For the text-containing cell, return its midpoint in [x, y] coordinate format. 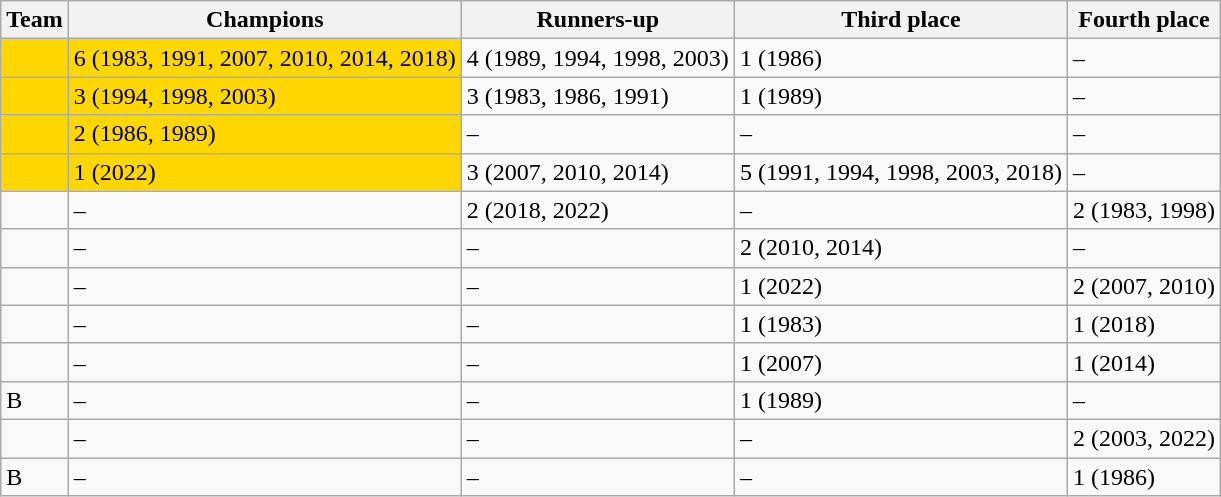
1 (1983) [900, 324]
4 (1989, 1994, 1998, 2003) [598, 58]
2 (2007, 2010) [1144, 286]
1 (2014) [1144, 362]
3 (2007, 2010, 2014) [598, 172]
5 (1991, 1994, 1998, 2003, 2018) [900, 172]
1 (2018) [1144, 324]
Runners-up [598, 20]
2 (2010, 2014) [900, 248]
3 (1983, 1986, 1991) [598, 96]
Third place [900, 20]
1 (2007) [900, 362]
Team [35, 20]
6 (1983, 1991, 2007, 2010, 2014, 2018) [264, 58]
2 (1986, 1989) [264, 134]
2 (2003, 2022) [1144, 438]
Champions [264, 20]
2 (1983, 1998) [1144, 210]
Fourth place [1144, 20]
2 (2018, 2022) [598, 210]
3 (1994, 1998, 2003) [264, 96]
